Find where the given text appears and provide that cell's center as [x, y] coordinate. 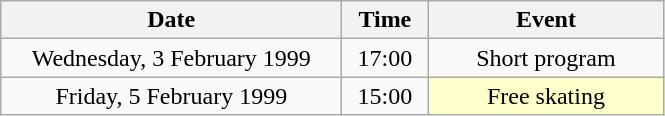
Friday, 5 February 1999 [172, 96]
Short program [546, 58]
Free skating [546, 96]
Wednesday, 3 February 1999 [172, 58]
Time [385, 20]
17:00 [385, 58]
15:00 [385, 96]
Event [546, 20]
Date [172, 20]
